Detect which cell encompasses the target text, then output its (X, Y) center coordinate. 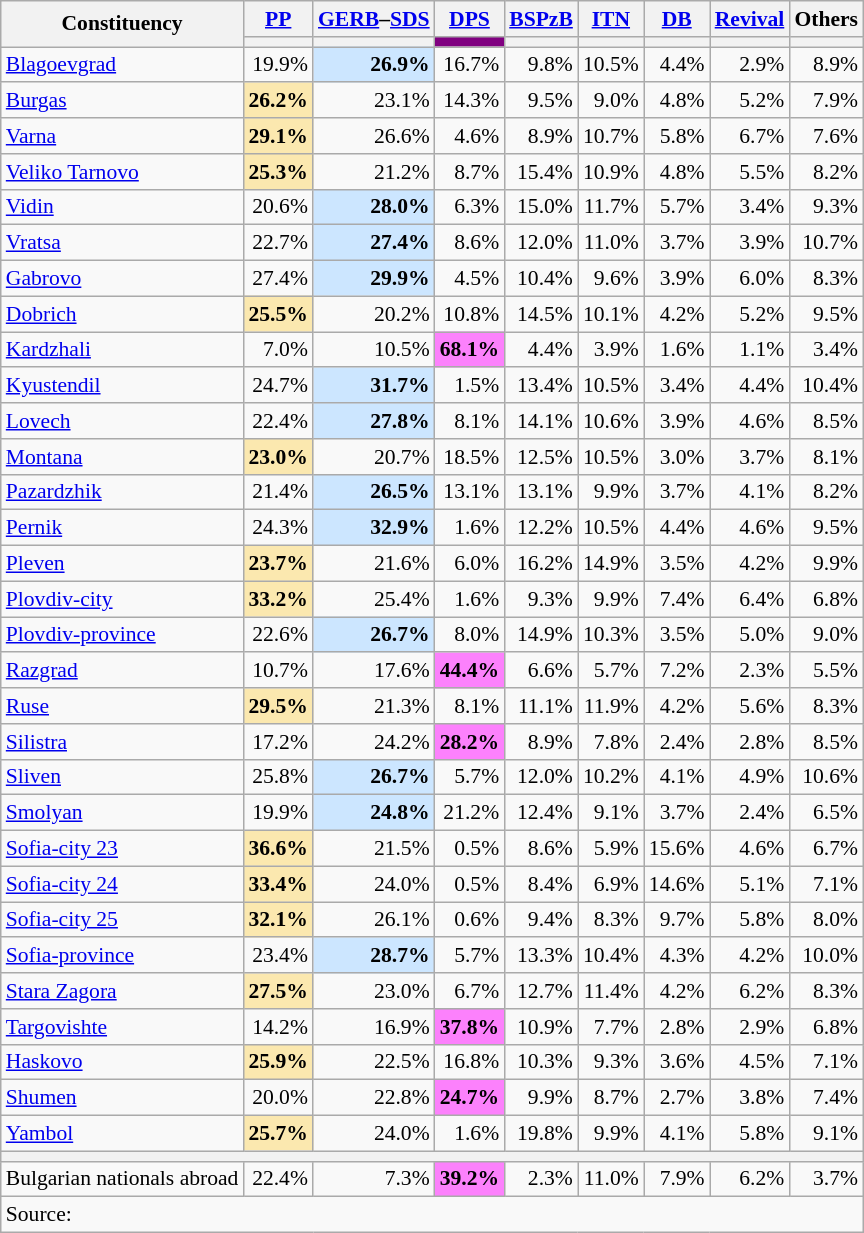
15.0% (541, 207)
18.5% (470, 457)
BSPzB (541, 19)
7.7% (611, 1027)
Ruse (122, 706)
13.4% (541, 386)
Haskovo (122, 1062)
6.5% (826, 813)
Gabrovo (122, 279)
12.4% (541, 813)
14.1% (541, 421)
12.2% (541, 528)
17.2% (278, 742)
Razgrad (122, 671)
28.7% (374, 956)
Sliven (122, 777)
10.0% (826, 956)
27.5% (278, 991)
27.8% (374, 421)
22.8% (374, 1098)
Kardzhali (122, 350)
Montana (122, 457)
29.5% (278, 706)
Kyustendil (122, 386)
25.9% (278, 1062)
DPS (470, 19)
Pleven (122, 564)
9.4% (541, 920)
Veliko Tarnovo (122, 172)
PP (278, 19)
19.8% (541, 1134)
26.1% (374, 920)
5.1% (750, 884)
6.3% (470, 207)
36.6% (278, 849)
Lovech (122, 421)
23.1% (374, 101)
12.7% (541, 991)
33.4% (278, 884)
10.2% (611, 777)
26.2% (278, 101)
32.9% (374, 528)
Yambol (122, 1134)
26.6% (374, 136)
Revival (750, 19)
23.4% (278, 956)
1.5% (470, 386)
Blagoevgrad (122, 65)
14.2% (278, 1027)
21.4% (278, 492)
15.6% (677, 849)
11.4% (611, 991)
7.2% (677, 671)
6.6% (541, 671)
Source: (432, 1215)
Pernik (122, 528)
Burgas (122, 101)
2.7% (677, 1098)
44.4% (470, 671)
Sofia-city 25 (122, 920)
10.8% (470, 314)
31.7% (374, 386)
14.5% (541, 314)
7.6% (826, 136)
Smolyan (122, 813)
7.3% (374, 1179)
32.1% (278, 920)
Others (826, 19)
21.5% (374, 849)
25.3% (278, 172)
22.6% (278, 635)
Vidin (122, 207)
37.8% (470, 1027)
10.1% (611, 314)
7.8% (611, 742)
14.6% (677, 884)
Bulgarian nationals abroad (122, 1179)
Dobrich (122, 314)
DB (677, 19)
Pazardzhik (122, 492)
Plovdiv-province (122, 635)
68.1% (470, 350)
39.2% (470, 1179)
25.8% (278, 777)
3.0% (677, 457)
20.7% (374, 457)
11.7% (611, 207)
Sofia-city 24 (122, 884)
4.3% (677, 956)
ITN (611, 19)
3.6% (677, 1062)
20.0% (278, 1098)
28.0% (374, 207)
11.9% (611, 706)
GERB–SDS (374, 19)
29.1% (278, 136)
26.5% (374, 492)
20.2% (374, 314)
25.7% (278, 1134)
24.2% (374, 742)
23.7% (278, 564)
17.6% (374, 671)
6.4% (750, 599)
5.6% (750, 706)
12.5% (541, 457)
Sofia-province (122, 956)
29.9% (374, 279)
Shumen (122, 1098)
28.2% (470, 742)
16.9% (374, 1027)
5.0% (750, 635)
21.3% (374, 706)
25.4% (374, 599)
26.9% (374, 65)
3.8% (750, 1098)
Silistra (122, 742)
Constituency (122, 24)
24.3% (278, 528)
22.7% (278, 243)
9.8% (541, 65)
16.2% (541, 564)
Vratsa (122, 243)
15.4% (541, 172)
6.9% (611, 884)
11.1% (541, 706)
0.6% (470, 920)
16.7% (470, 65)
16.8% (470, 1062)
13.3% (541, 956)
21.6% (374, 564)
24.8% (374, 813)
9.6% (611, 279)
22.5% (374, 1062)
25.5% (278, 314)
33.2% (278, 599)
8.4% (541, 884)
5.9% (611, 849)
1.1% (750, 350)
7.0% (278, 350)
Plovdiv-city (122, 599)
Stara Zagora (122, 991)
Sofia-city 23 (122, 849)
Varna (122, 136)
9.7% (677, 920)
4.9% (750, 777)
14.3% (470, 101)
Targovishte (122, 1027)
20.6% (278, 207)
